Scan for the cell matching the given text and deliver its [x, y] coordinate at center. 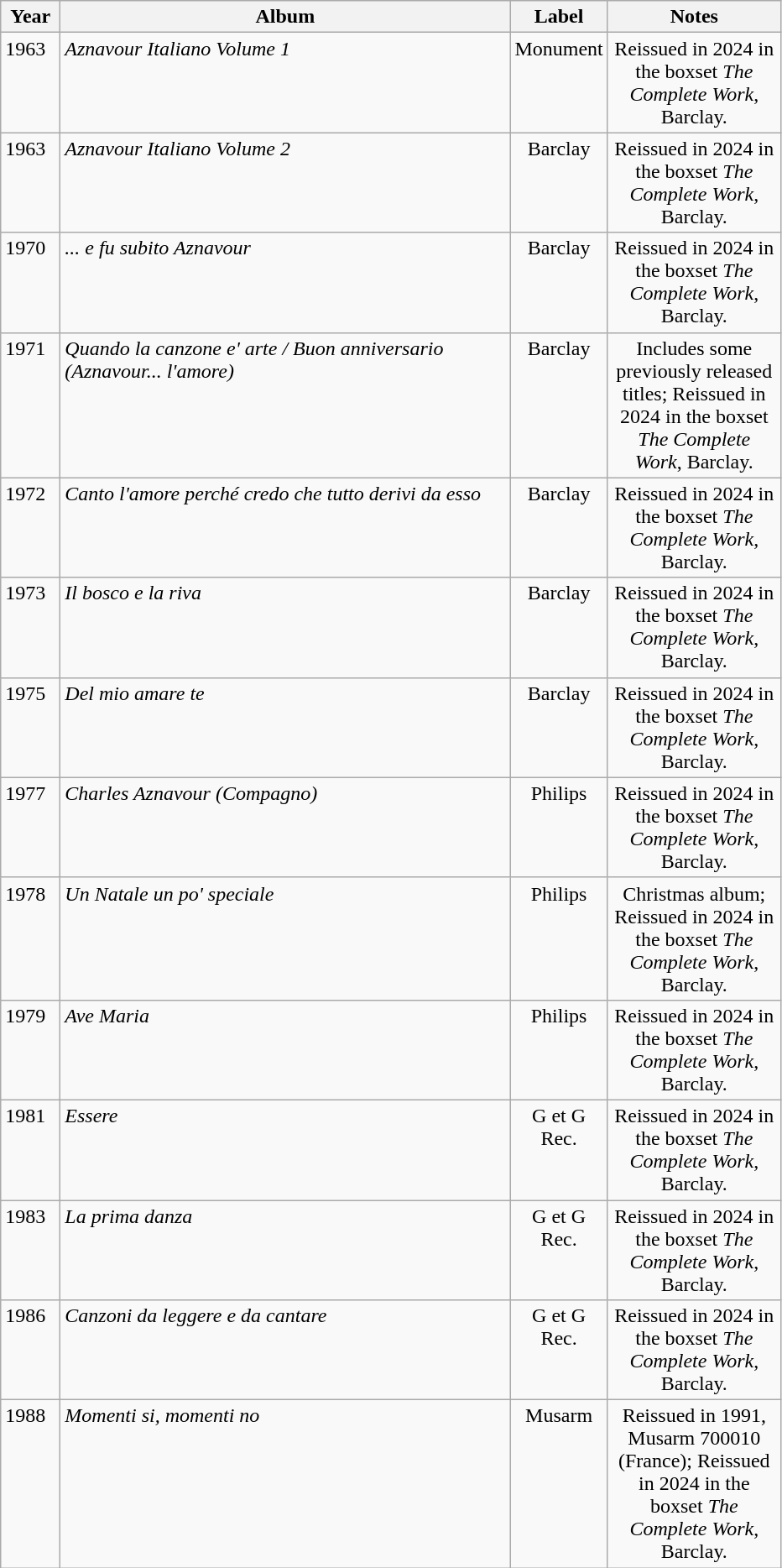
Canzoni da leggere e da cantare [285, 1350]
... e fu subito Aznavour [285, 282]
Christmas album; Reissued in 2024 in the boxset The Complete Work, Barclay. [694, 938]
1972 [30, 527]
Year [30, 17]
Quando la canzone e' arte / Buon anniversario (Aznavour... l'amore) [285, 405]
Un Natale un po' speciale [285, 938]
Musarm [559, 1484]
1977 [30, 828]
Canto l'amore perché credo che tutto derivi da esso [285, 527]
Del mio amare te [285, 727]
1988 [30, 1484]
Essere [285, 1150]
Reissued in 1991, Musarm 700010 (France); Reissued in 2024 in the boxset The Complete Work, Barclay. [694, 1484]
1983 [30, 1251]
1975 [30, 727]
1979 [30, 1049]
Il bosco e la riva [285, 628]
Momenti si, momenti no [285, 1484]
Album [285, 17]
1981 [30, 1150]
1970 [30, 282]
1971 [30, 405]
Charles Aznavour (Compagno) [285, 828]
1973 [30, 628]
Aznavour Italiano Volume 1 [285, 82]
Ave Maria [285, 1049]
Aznavour Italiano Volume 2 [285, 183]
Includes some previously released titles; Reissued in 2024 in the boxset The Complete Work, Barclay. [694, 405]
Label [559, 17]
1978 [30, 938]
Notes [694, 17]
Monument [559, 82]
La prima danza [285, 1251]
1986 [30, 1350]
